Identify which cell holds the provided text, then report its [x, y] central coordinate. 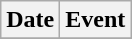
Event [96, 20]
Date [30, 20]
